Return the (x, y) coordinate for the center point of the cell that contains the specified text.  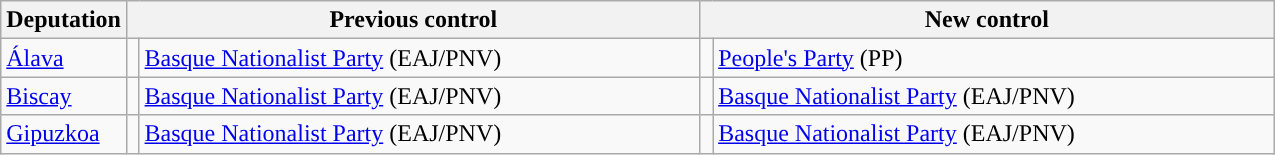
Previous control (413, 20)
Gipuzkoa (64, 134)
Deputation (64, 20)
Álava (64, 58)
New control (987, 20)
Biscay (64, 96)
People's Party (PP) (994, 58)
